From the cell containing the given text, extract its center point as [X, Y] coordinate. 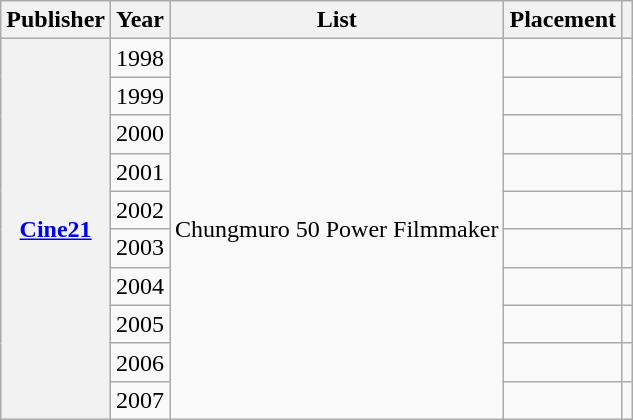
1998 [140, 58]
2002 [140, 210]
2000 [140, 134]
Publisher [56, 20]
2007 [140, 400]
Cine21 [56, 230]
2004 [140, 286]
Year [140, 20]
Placement [563, 20]
2003 [140, 248]
2001 [140, 172]
1999 [140, 96]
2006 [140, 362]
Chungmuro 50 Power Filmmaker [337, 230]
List [337, 20]
2005 [140, 324]
